Locate the cell with the specified text and output its [X, Y] center coordinate. 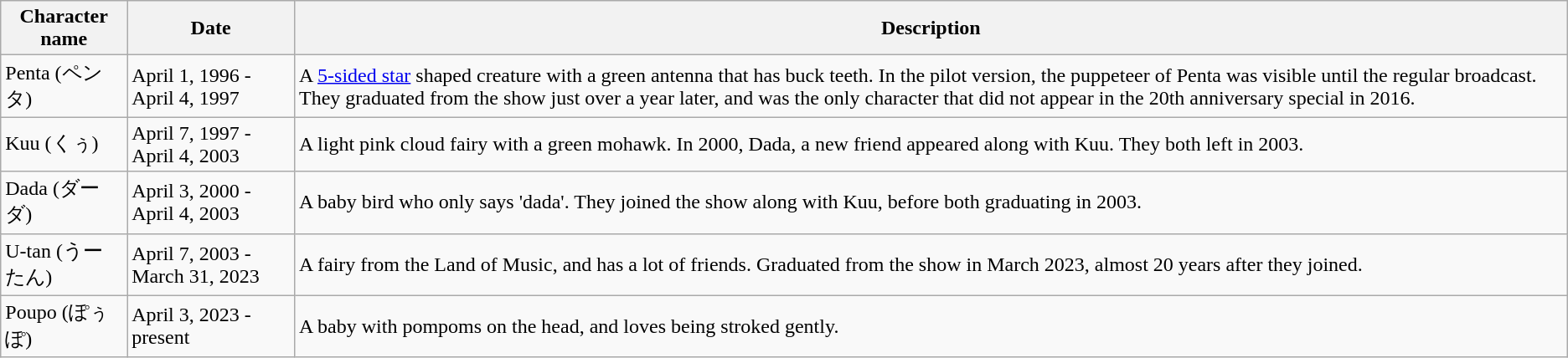
Poupo (ぽぅぽ) [64, 326]
A fairy from the Land of Music, and has a lot of friends. Graduated from the show in March 2023, almost 20 years after they joined. [931, 264]
April 7, 1997 - April 4, 2003 [211, 144]
April 3, 2023 - present [211, 326]
April 7, 2003 - March 31, 2023 [211, 264]
Date [211, 28]
A baby bird who only says 'dada'. They joined the show along with Kuu, before both graduating in 2003. [931, 202]
Dada (ダーダ) [64, 202]
Penta (ペンタ) [64, 86]
April 3, 2000 - April 4, 2003 [211, 202]
Kuu (くぅ) [64, 144]
U-tan (うーたん) [64, 264]
A light pink cloud fairy with a green mohawk. In 2000, Dada, a new friend appeared along with Kuu. They both left in 2003. [931, 144]
Character name [64, 28]
A baby with pompoms on the head, and loves being stroked gently. [931, 326]
April 1, 1996 - April 4, 1997 [211, 86]
Description [931, 28]
